Search for the cell housing the specified text and yield its (X, Y) center coordinate. 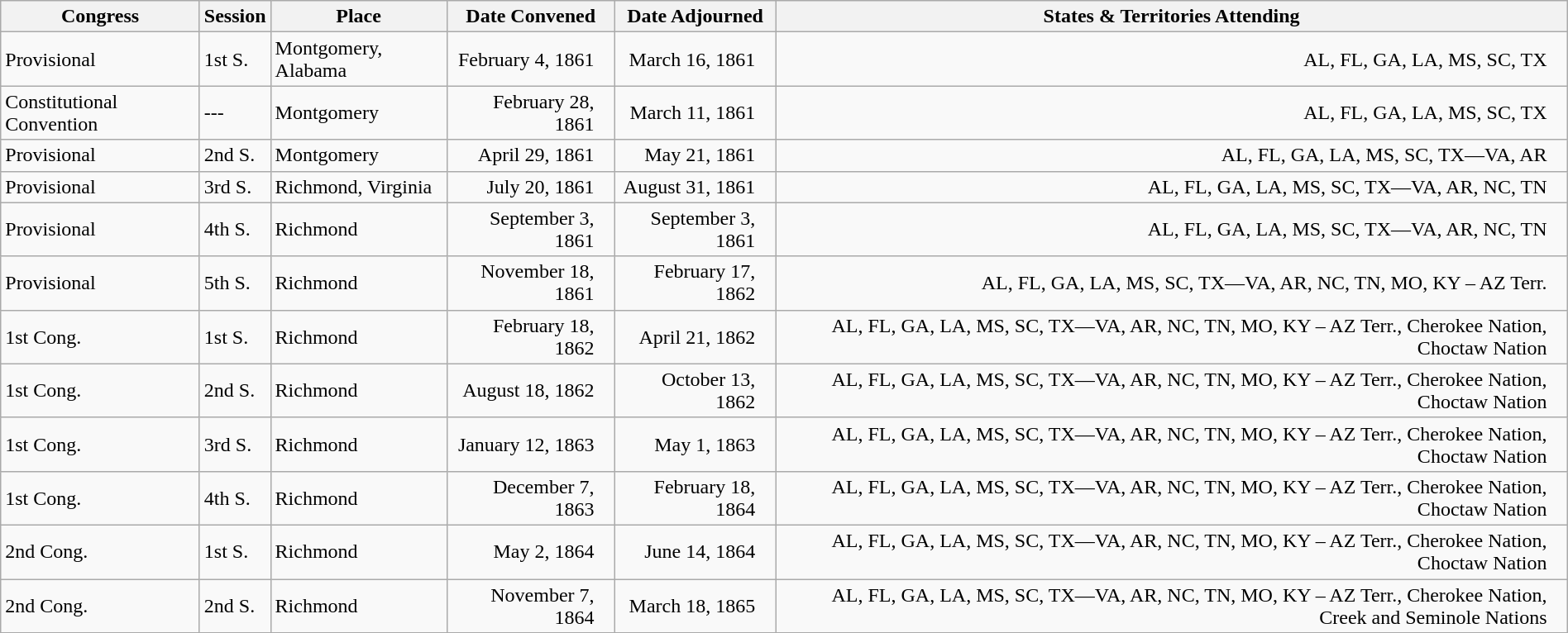
August 18, 1862 (531, 390)
July 20, 1861 (531, 187)
AL, FL, GA, LA, MS, SC, TX—VA, AR, NC, TN, MO, KY – AZ Terr. (1171, 283)
Date Adjourned (695, 17)
May 21, 1861 (695, 155)
November 7, 1864 (531, 605)
Session (235, 17)
June 14, 1864 (695, 552)
November 18, 1861 (531, 283)
AL, FL, GA, LA, MS, SC, TX—VA, AR (1171, 155)
February 17, 1862 (695, 283)
Richmond, Virginia (359, 187)
Place (359, 17)
February 18, 1862 (531, 337)
May 1, 1863 (695, 445)
March 11, 1861 (695, 112)
March 16, 1861 (695, 59)
February 18, 1864 (695, 497)
--- (235, 112)
October 13, 1862 (695, 390)
February 4, 1861 (531, 59)
Montgomery, Alabama (359, 59)
AL, FL, GA, LA, MS, SC, TX—VA, AR, NC, TN, MO, KY – AZ Terr., Cherokee Nation, Creek and Seminole Nations (1171, 605)
December 7, 1863 (531, 497)
States & Territories Attending (1171, 17)
5th S. (235, 283)
January 12, 1863 (531, 445)
Constitutional Convention (101, 112)
August 31, 1861 (695, 187)
February 28, 1861 (531, 112)
Congress (101, 17)
Date Convened (531, 17)
April 21, 1862 (695, 337)
March 18, 1865 (695, 605)
April 29, 1861 (531, 155)
May 2, 1864 (531, 552)
